Provide the [x, y] coordinate of the cell's center where the given text is located.  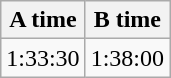
1:33:30 [43, 58]
A time [43, 20]
1:38:00 [127, 58]
B time [127, 20]
